Provide the (X, Y) coordinate of the cell's center where the given text is located.  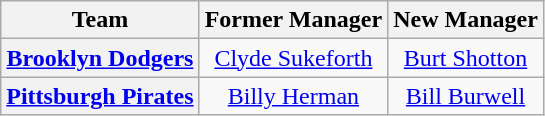
Clyde Sukeforth (294, 58)
Former Manager (294, 20)
Brooklyn Dodgers (100, 58)
New Manager (466, 20)
Burt Shotton (466, 58)
Bill Burwell (466, 96)
Team (100, 20)
Billy Herman (294, 96)
Pittsburgh Pirates (100, 96)
